Locate the cell with the specified text and output its [x, y] center coordinate. 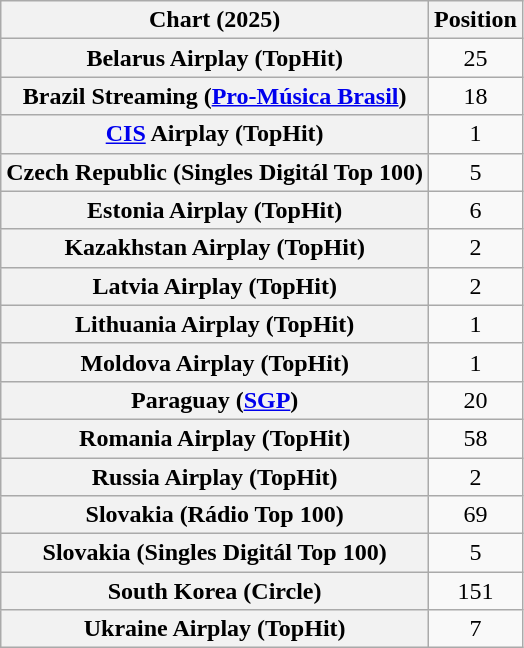
Moldova Airplay (TopHit) [215, 362]
20 [476, 400]
South Korea (Circle) [215, 591]
Slovakia (Rádio Top 100) [215, 515]
Lithuania Airplay (TopHit) [215, 324]
Czech Republic (Singles Digitál Top 100) [215, 172]
Estonia Airplay (TopHit) [215, 210]
Latvia Airplay (TopHit) [215, 286]
Paraguay (SGP) [215, 400]
58 [476, 438]
7 [476, 629]
69 [476, 515]
18 [476, 96]
Position [476, 20]
Belarus Airplay (TopHit) [215, 58]
Kazakhstan Airplay (TopHit) [215, 248]
151 [476, 591]
6 [476, 210]
Romania Airplay (TopHit) [215, 438]
Chart (2025) [215, 20]
Russia Airplay (TopHit) [215, 477]
Slovakia (Singles Digitál Top 100) [215, 553]
Brazil Streaming (Pro-Música Brasil) [215, 96]
Ukraine Airplay (TopHit) [215, 629]
25 [476, 58]
CIS Airplay (TopHit) [215, 134]
